Locate the cell with the specified text and output its (X, Y) center coordinate. 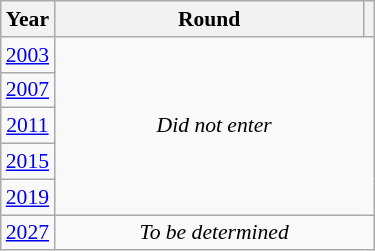
2003 (28, 55)
Year (28, 19)
To be determined (214, 233)
2019 (28, 197)
2011 (28, 126)
2015 (28, 162)
2007 (28, 90)
Round (209, 19)
Did not enter (214, 126)
2027 (28, 233)
